Pinpoint the cell where the given text exists, returning its [x, y] midpoint coordinate. 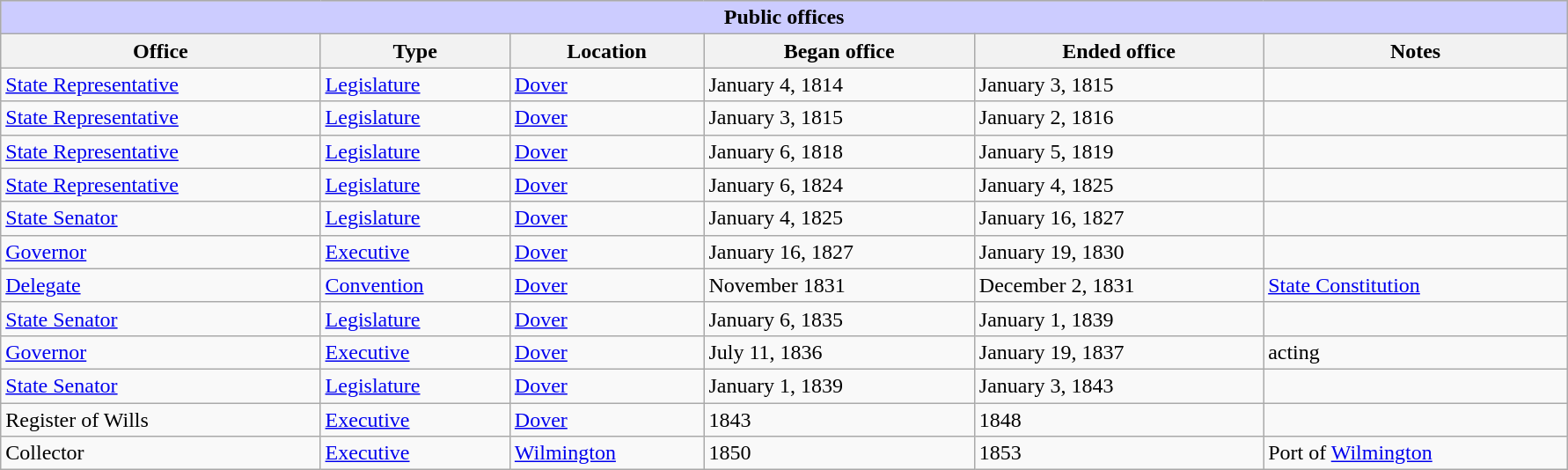
Delegate [160, 285]
Convention [415, 285]
Notes [1416, 51]
Office [160, 51]
November 1831 [839, 285]
Register of Wills [160, 420]
January 6, 1824 [839, 185]
Port of Wilmington [1416, 453]
Collector [160, 453]
January 6, 1835 [839, 319]
acting [1416, 352]
Ended office [1118, 51]
Type [415, 51]
Public offices [785, 18]
July 11, 1836 [839, 352]
January 2, 1816 [1118, 118]
Location [607, 51]
Began office [839, 51]
1853 [1118, 453]
January 6, 1818 [839, 151]
Wilmington [607, 453]
January 19, 1830 [1118, 252]
1843 [839, 420]
January 4, 1814 [839, 84]
January 19, 1837 [1118, 352]
January 5, 1819 [1118, 151]
1848 [1118, 420]
State Constitution [1416, 285]
January 3, 1843 [1118, 386]
December 2, 1831 [1118, 285]
1850 [839, 453]
